Extract the (x, y) coordinate from the center of the cell holding the provided text.  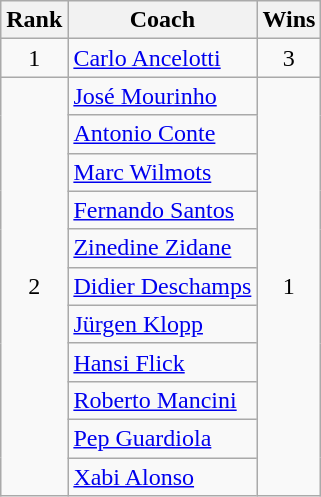
Marc Wilmots (162, 172)
Wins (289, 20)
Coach (162, 20)
2 (34, 286)
Didier Deschamps (162, 286)
Fernando Santos (162, 210)
Zinedine Zidane (162, 248)
Xabi Alonso (162, 477)
Rank (34, 20)
Antonio Conte (162, 134)
Hansi Flick (162, 362)
José Mourinho (162, 96)
3 (289, 58)
Carlo Ancelotti (162, 58)
Roberto Mancini (162, 400)
Jürgen Klopp (162, 324)
Pep Guardiola (162, 438)
